Search for the cell housing the specified text and yield its [x, y] center coordinate. 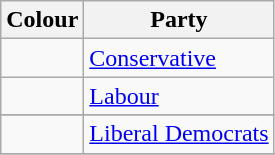
Party [179, 20]
Labour [179, 96]
Colour [42, 20]
Liberal Democrats [179, 134]
Conservative [179, 58]
